Provide the (X, Y) coordinate of the cell's center where the given text is located.  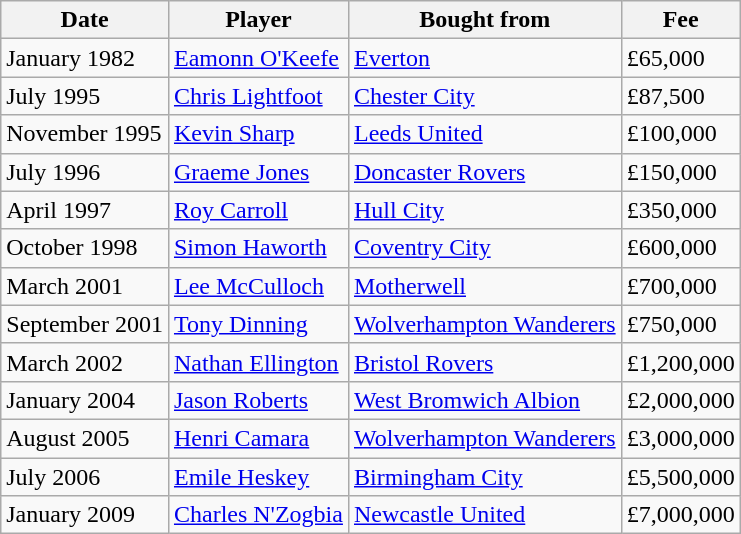
Emile Heskey (258, 477)
Doncaster Rovers (484, 172)
October 1998 (85, 248)
Tony Dinning (258, 324)
July 2006 (85, 477)
Fee (680, 20)
Kevin Sharp (258, 134)
Everton (484, 58)
March 2001 (85, 286)
£1,200,000 (680, 362)
Chris Lightfoot (258, 96)
March 2002 (85, 362)
£2,000,000 (680, 400)
£350,000 (680, 210)
Hull City (484, 210)
Leeds United (484, 134)
January 2004 (85, 400)
Simon Haworth (258, 248)
Bought from (484, 20)
August 2005 (85, 438)
Bristol Rovers (484, 362)
Eamonn O'Keefe (258, 58)
Roy Carroll (258, 210)
£600,000 (680, 248)
Birmingham City (484, 477)
July 1996 (85, 172)
July 1995 (85, 96)
Henri Camara (258, 438)
£7,000,000 (680, 515)
Jason Roberts (258, 400)
September 2001 (85, 324)
£700,000 (680, 286)
January 2009 (85, 515)
April 1997 (85, 210)
Motherwell (484, 286)
Chester City (484, 96)
Graeme Jones (258, 172)
Newcastle United (484, 515)
£87,500 (680, 96)
£5,500,000 (680, 477)
Date (85, 20)
Charles N'Zogbia (258, 515)
November 1995 (85, 134)
West Bromwich Albion (484, 400)
£65,000 (680, 58)
January 1982 (85, 58)
Player (258, 20)
Coventry City (484, 248)
£3,000,000 (680, 438)
£100,000 (680, 134)
£750,000 (680, 324)
Nathan Ellington (258, 362)
Lee McCulloch (258, 286)
£150,000 (680, 172)
